For the text-containing cell, return its midpoint in (X, Y) coordinate format. 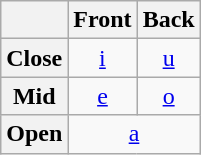
e (102, 96)
Close (34, 58)
Open (34, 134)
a (134, 134)
u (168, 58)
i (102, 58)
Back (168, 20)
Front (102, 20)
Mid (34, 96)
o (168, 96)
